Capture the cell that displays the provided text and extract its (x, y) central coordinate. 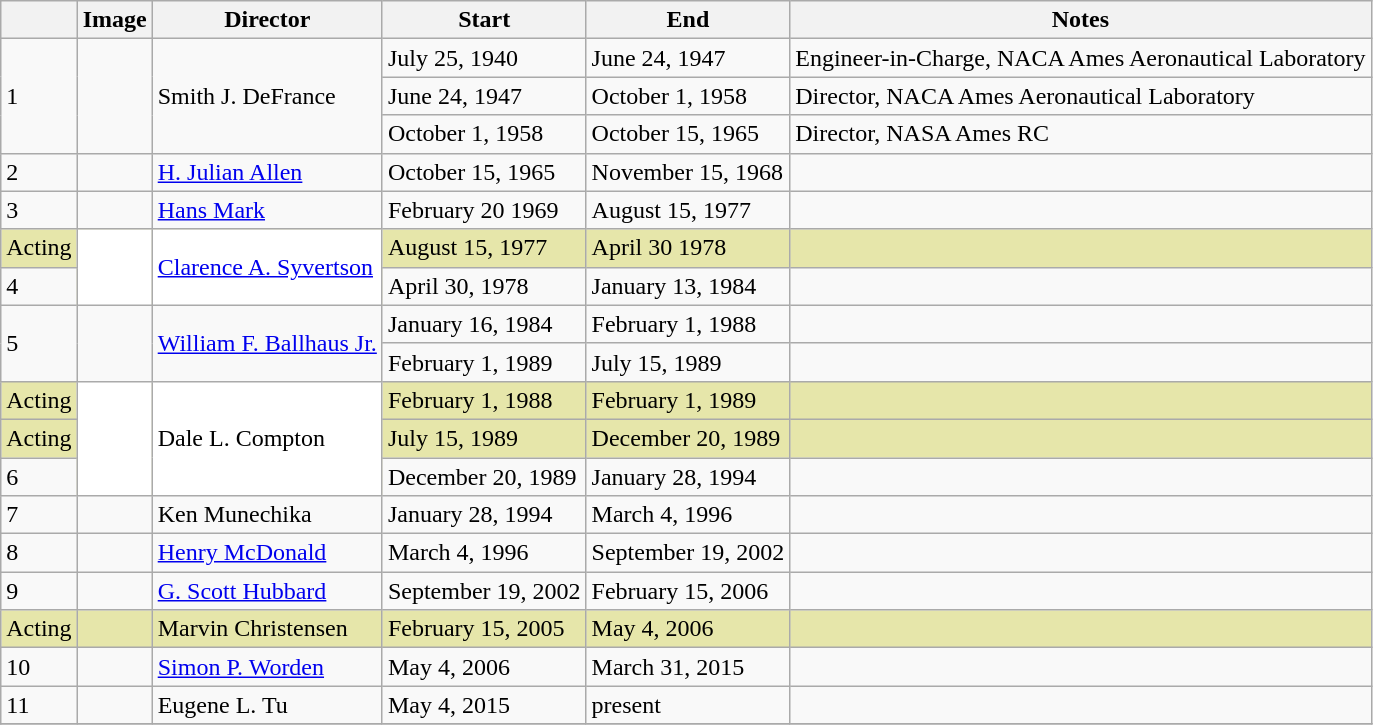
Simon P. Worden (267, 667)
End (688, 20)
7 (39, 515)
April 30, 1978 (484, 286)
Director (267, 20)
William F. Ballhaus Jr. (267, 343)
Marvin Christensen (267, 629)
April 30 1978 (688, 248)
February 15, 2005 (484, 629)
Henry McDonald (267, 553)
6 (39, 477)
5 (39, 343)
11 (39, 705)
10 (39, 667)
Director, NASA Ames RC (1080, 134)
Image (114, 20)
H. Julian Allen (267, 172)
January 16, 1984 (484, 324)
Eugene L. Tu (267, 705)
8 (39, 553)
Notes (1080, 20)
May 4, 2015 (484, 705)
Dale L. Compton (267, 438)
4 (39, 286)
November 15, 1968 (688, 172)
2 (39, 172)
Clarence A. Syvertson (267, 267)
1 (39, 96)
March 31, 2015 (688, 667)
January 13, 1984 (688, 286)
Engineer-in-Charge, NACA Ames Aeronautical Laboratory (1080, 58)
3 (39, 210)
Ken Munechika (267, 515)
February 15, 2006 (688, 591)
July 25, 1940 (484, 58)
Director, NACA Ames Aeronautical Laboratory (1080, 96)
Smith J. DeFrance (267, 96)
G. Scott Hubbard (267, 591)
Hans Mark (267, 210)
present (688, 705)
February 20 1969 (484, 210)
Start (484, 20)
9 (39, 591)
